Detect which cell encompasses the target text, then output its (x, y) center coordinate. 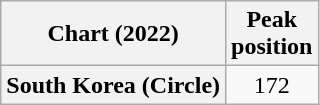
Peakposition (272, 34)
South Korea (Circle) (114, 85)
172 (272, 85)
Chart (2022) (114, 34)
